Identify which cell holds the provided text, then report its [x, y] central coordinate. 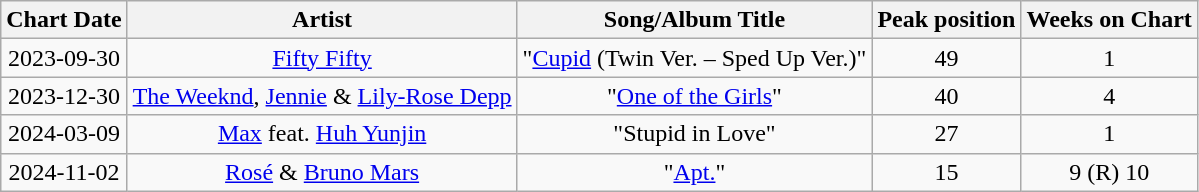
Artist [322, 20]
Rosé & Bruno Mars [322, 172]
49 [946, 58]
Peak position [946, 20]
27 [946, 134]
2023-09-30 [64, 58]
The Weeknd, Jennie & Lily-Rose Depp [322, 96]
4 [1109, 96]
"Cupid (Twin Ver. – Sped Up Ver.)" [694, 58]
"One of the Girls" [694, 96]
2023-12-30 [64, 96]
"Stupid in Love" [694, 134]
Max feat. Huh Yunjin [322, 134]
15 [946, 172]
40 [946, 96]
Fifty Fifty [322, 58]
2024-03-09 [64, 134]
9 (R) 10 [1109, 172]
2024-11-02 [64, 172]
Weeks on Chart [1109, 20]
"Apt." [694, 172]
Song/Album Title [694, 20]
Chart Date [64, 20]
